Return (x, y) of the center of cell containing provided text 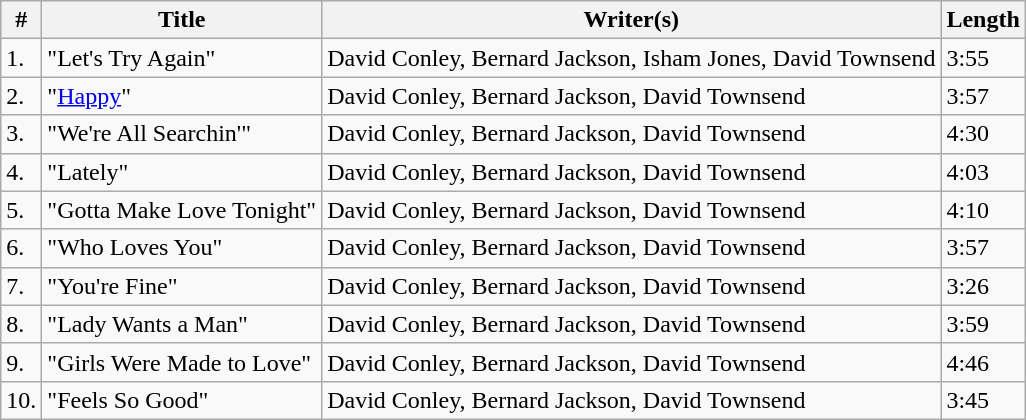
4. (22, 172)
Length (983, 20)
3:59 (983, 324)
"Lady Wants a Man" (182, 324)
"We're All Searchin'" (182, 134)
3:26 (983, 286)
3:55 (983, 58)
8. (22, 324)
"Lately" (182, 172)
David Conley, Bernard Jackson, Isham Jones, David Townsend (632, 58)
9. (22, 362)
"Let's Try Again" (182, 58)
Writer(s) (632, 20)
"You're Fine" (182, 286)
2. (22, 96)
Title (182, 20)
4:46 (983, 362)
4:03 (983, 172)
5. (22, 210)
4:30 (983, 134)
10. (22, 400)
"Gotta Make Love Tonight" (182, 210)
4:10 (983, 210)
3. (22, 134)
"Girls Were Made to Love" (182, 362)
"Feels So Good" (182, 400)
7. (22, 286)
"Who Loves You" (182, 248)
# (22, 20)
6. (22, 248)
1. (22, 58)
"Happy" (182, 96)
3:45 (983, 400)
